Search for the cell housing the specified text and yield its (x, y) center coordinate. 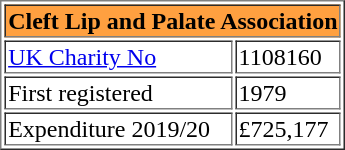
Cleft Lip and Palate Association (172, 20)
£725,177 (288, 128)
UK Charity No (118, 56)
1108160 (288, 56)
1979 (288, 92)
Expenditure 2019/20 (118, 128)
First registered (118, 92)
